Return the [X, Y] coordinate for the center point of the cell that contains the specified text.  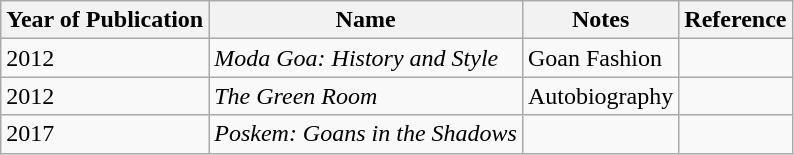
Name [366, 20]
The Green Room [366, 96]
Poskem: Goans in the Shadows [366, 134]
Goan Fashion [600, 58]
2017 [105, 134]
Moda Goa: History and Style [366, 58]
Reference [736, 20]
Notes [600, 20]
Year of Publication [105, 20]
Autobiography [600, 96]
